Scan for the cell matching the given text and deliver its (x, y) coordinate at center. 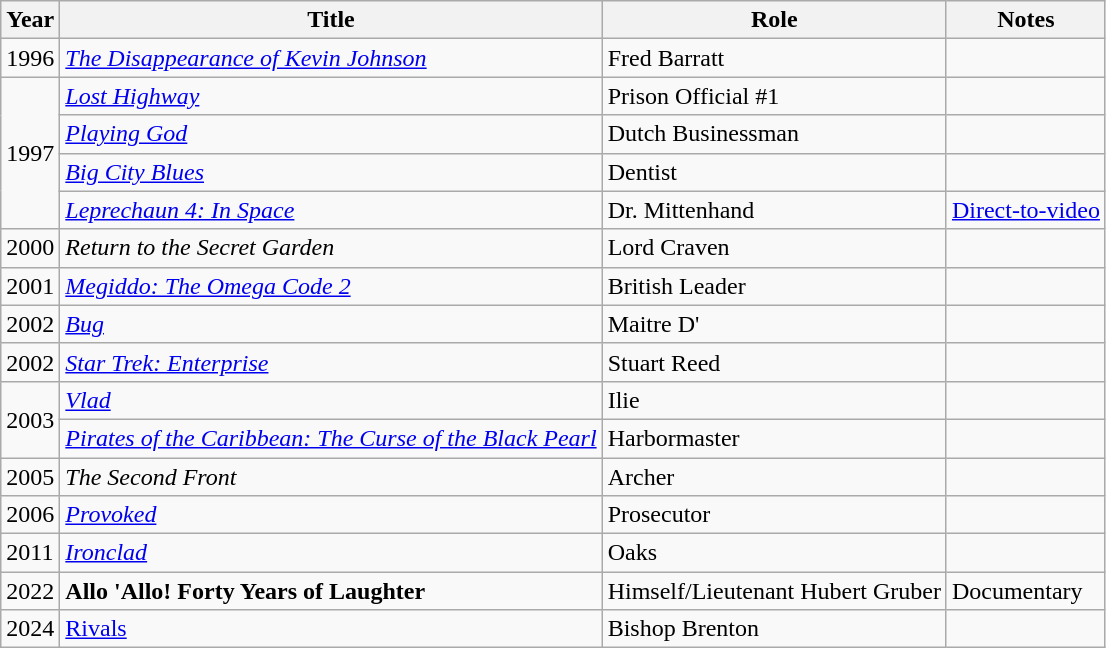
Provoked (331, 515)
Dr. Mittenhand (774, 210)
Leprechaun 4: In Space (331, 210)
2001 (30, 286)
Year (30, 20)
Direct-to-video (1026, 210)
2022 (30, 591)
The Second Front (331, 477)
1997 (30, 153)
2011 (30, 553)
Star Trek: Enterprise (331, 362)
Role (774, 20)
Lord Craven (774, 248)
Prosecutor (774, 515)
Dutch Businessman (774, 134)
Notes (1026, 20)
Stuart Reed (774, 362)
Vlad (331, 400)
British Leader (774, 286)
Prison Official #1 (774, 96)
Oaks (774, 553)
Rivals (331, 629)
2024 (30, 629)
Ironclad (331, 553)
Playing God (331, 134)
Megiddo: The Omega Code 2 (331, 286)
Maitre D' (774, 324)
2003 (30, 419)
Dentist (774, 172)
Allo 'Allo! Forty Years of Laughter (331, 591)
Himself/Lieutenant Hubert Gruber (774, 591)
Return to the Secret Garden (331, 248)
Fred Barratt (774, 58)
2005 (30, 477)
Lost Highway (331, 96)
Pirates of the Caribbean: The Curse of the Black Pearl (331, 438)
Documentary (1026, 591)
Big City Blues (331, 172)
Ilie (774, 400)
2000 (30, 248)
The Disappearance of Kevin Johnson (331, 58)
1996 (30, 58)
Harbormaster (774, 438)
2006 (30, 515)
Title (331, 20)
Bishop Brenton (774, 629)
Archer (774, 477)
Bug (331, 324)
